Pinpoint the cell where the given text exists, returning its (X, Y) midpoint coordinate. 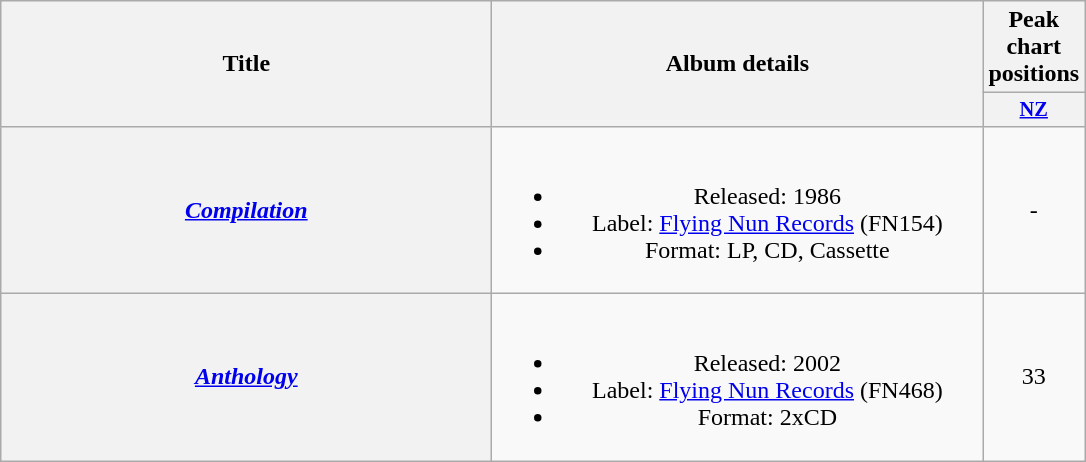
Compilation (246, 210)
33 (1034, 378)
Released: 1986Label: Flying Nun Records (FN154)Format: LP, CD, Cassette (738, 210)
Album details (738, 64)
Title (246, 64)
Anthology (246, 378)
NZ (1034, 110)
Peak chartpositions (1034, 47)
Released: 2002Label: Flying Nun Records (FN468)Format: 2xCD (738, 378)
- (1034, 210)
